Output the (X, Y) coordinate of the center of the cell containing the given text.  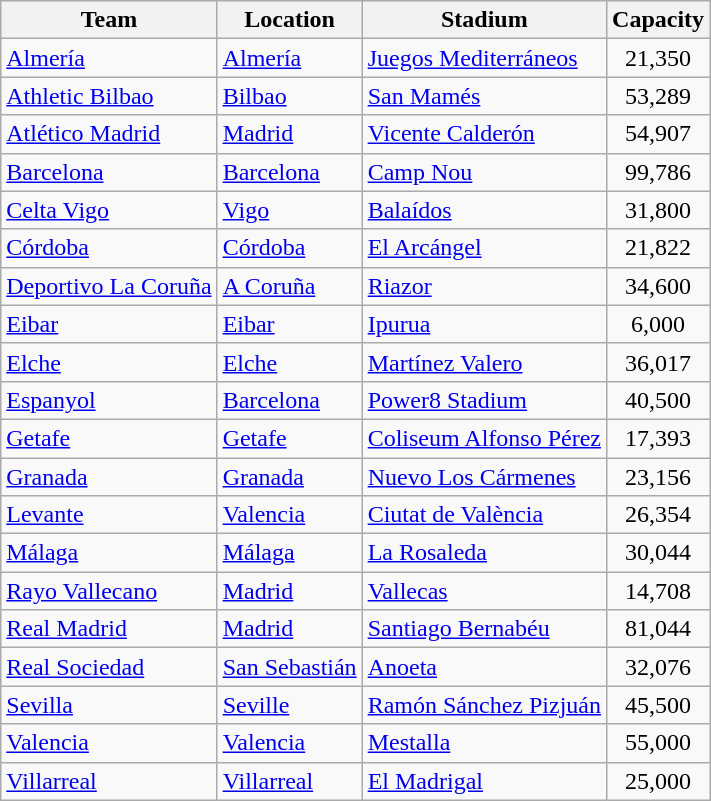
Athletic Bilbao (109, 96)
40,500 (658, 400)
Juegos Mediterráneos (484, 58)
Rayo Vallecano (109, 591)
45,500 (658, 705)
San Sebastián (290, 667)
Real Madrid (109, 629)
Ramón Sánchez Pizjuán (484, 705)
17,393 (658, 438)
Power8 Stadium (484, 400)
El Arcángel (484, 248)
26,354 (658, 515)
Stadium (484, 20)
99,786 (658, 172)
81,044 (658, 629)
30,044 (658, 553)
53,289 (658, 96)
Location (290, 20)
Real Sociedad (109, 667)
34,600 (658, 286)
21,350 (658, 58)
Celta Vigo (109, 210)
Mestalla (484, 743)
Vigo (290, 210)
La Rosaleda (484, 553)
Santiago Bernabéu (484, 629)
Riazor (484, 286)
Vallecas (484, 591)
Capacity (658, 20)
Team (109, 20)
Espanyol (109, 400)
14,708 (658, 591)
Atlético Madrid (109, 134)
Levante (109, 515)
Anoeta (484, 667)
Vicente Calderón (484, 134)
32,076 (658, 667)
El Madrigal (484, 781)
23,156 (658, 477)
Camp Nou (484, 172)
San Mamés (484, 96)
Sevilla (109, 705)
Bilbao (290, 96)
54,907 (658, 134)
Deportivo La Coruña (109, 286)
25,000 (658, 781)
Seville (290, 705)
Nuevo Los Cármenes (484, 477)
21,822 (658, 248)
31,800 (658, 210)
Coliseum Alfonso Pérez (484, 438)
A Coruña (290, 286)
Balaídos (484, 210)
Ciutat de València (484, 515)
6,000 (658, 324)
36,017 (658, 362)
Martínez Valero (484, 362)
Ipurua (484, 324)
55,000 (658, 743)
